Determine the [X, Y] coordinate at the center of the cell enclosing the given text.  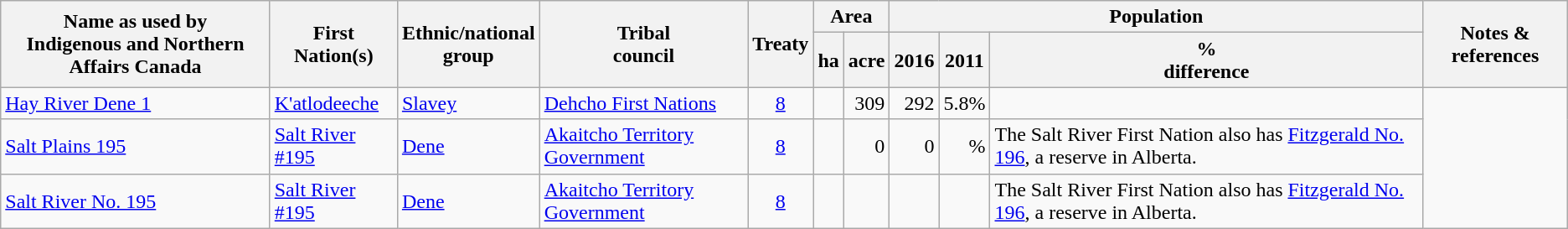
acre [866, 60]
%difference [1206, 60]
2011 [965, 60]
Dehcho First Nations [643, 103]
ha [828, 60]
Tribalcouncil [643, 44]
Population [1156, 17]
Hay River Dene 1 [136, 103]
Area [851, 17]
Name as used byIndigenous and Northern Affairs Canada [136, 44]
% [965, 146]
Salt River No. 195 [136, 201]
Notes & references [1495, 44]
Ethnic/nationalgroup [468, 44]
5.8% [965, 103]
Treaty [781, 44]
K'atlodeeche [333, 103]
309 [866, 103]
292 [915, 103]
Salt Plains 195 [136, 146]
Slavey [468, 103]
First Nation(s) [333, 44]
2016 [915, 60]
